Search for the cell housing the specified text and yield its (x, y) center coordinate. 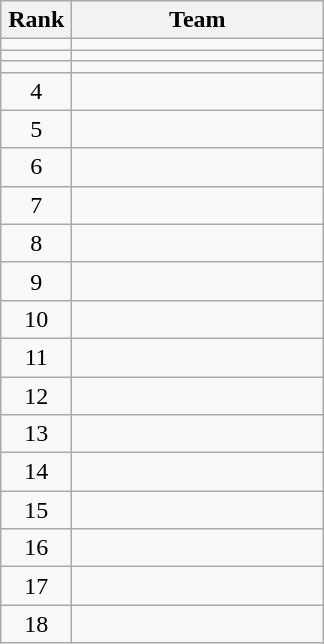
8 (36, 243)
4 (36, 91)
7 (36, 205)
13 (36, 434)
10 (36, 319)
15 (36, 510)
Team (198, 20)
5 (36, 129)
12 (36, 395)
16 (36, 548)
Rank (36, 20)
17 (36, 586)
18 (36, 624)
6 (36, 167)
11 (36, 357)
14 (36, 472)
9 (36, 281)
